Pinpoint the cell where the given text exists, returning its (x, y) midpoint coordinate. 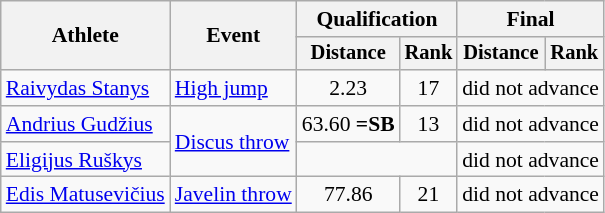
Discus throw (234, 142)
21 (429, 195)
13 (429, 124)
63.60 =SB (348, 124)
High jump (234, 88)
Eligijus Ruškys (86, 160)
Event (234, 36)
Athlete (86, 36)
Javelin throw (234, 195)
Raivydas Stanys (86, 88)
Andrius Gudžius (86, 124)
Edis Matusevičius (86, 195)
Qualification (377, 19)
77.86 (348, 195)
2.23 (348, 88)
17 (429, 88)
Final (530, 19)
